For the text-containing cell, return its midpoint in [X, Y] coordinate format. 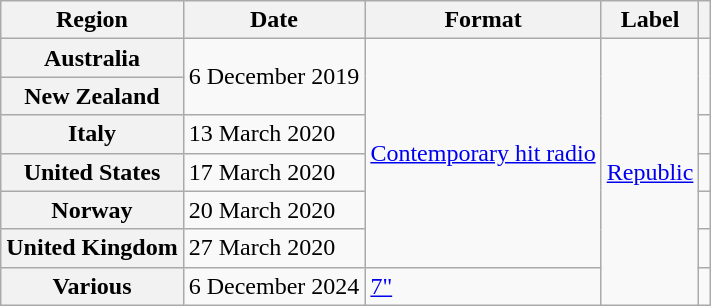
7" [483, 286]
New Zealand [92, 96]
United States [92, 172]
Australia [92, 58]
Various [92, 286]
Republic [650, 172]
6 December 2019 [274, 77]
Norway [92, 210]
United Kingdom [92, 248]
Region [92, 20]
Date [274, 20]
Italy [92, 134]
Contemporary hit radio [483, 153]
20 March 2020 [274, 210]
13 March 2020 [274, 134]
27 March 2020 [274, 248]
Format [483, 20]
6 December 2024 [274, 286]
Label [650, 20]
17 March 2020 [274, 172]
